Capture the cell that displays the provided text and extract its (x, y) central coordinate. 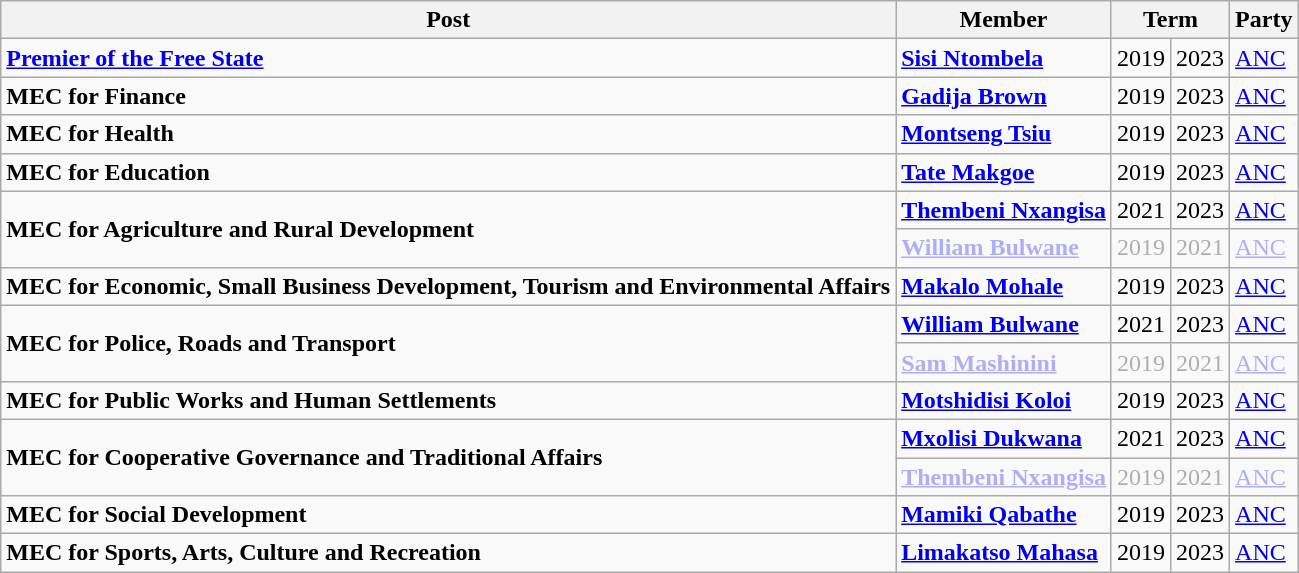
Mxolisi Dukwana (1004, 438)
Term (1170, 20)
Limakatso Mahasa (1004, 553)
Mamiki Qabathe (1004, 515)
MEC for Sports, Arts, Culture and Recreation (448, 553)
MEC for Police, Roads and Transport (448, 343)
MEC for Education (448, 172)
MEC for Cooperative Governance and Traditional Affairs (448, 457)
Sisi Ntombela (1004, 58)
Gadija Brown (1004, 96)
Member (1004, 20)
MEC for Public Works and Human Settlements (448, 400)
MEC for Health (448, 134)
Tate Makgoe (1004, 172)
Premier of the Free State (448, 58)
Post (448, 20)
MEC for Social Development (448, 515)
Makalo Mohale (1004, 286)
MEC for Agriculture and Rural Development (448, 229)
Montseng Tsiu (1004, 134)
Sam Mashinini (1004, 362)
MEC for Economic, Small Business Development, Tourism and Environmental Affairs (448, 286)
Party (1264, 20)
MEC for Finance (448, 96)
Motshidisi Koloi (1004, 400)
